Search for the cell housing the specified text and yield its [x, y] center coordinate. 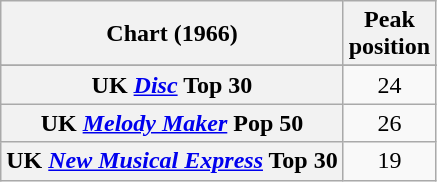
UK Disc Top 30 [172, 85]
26 [389, 123]
Peakposition [389, 34]
24 [389, 85]
Chart (1966) [172, 34]
19 [389, 161]
UK New Musical Express Top 30 [172, 161]
UK Melody Maker Pop 50 [172, 123]
